Provide the [X, Y] coordinate of the cell's center where the given text is located.  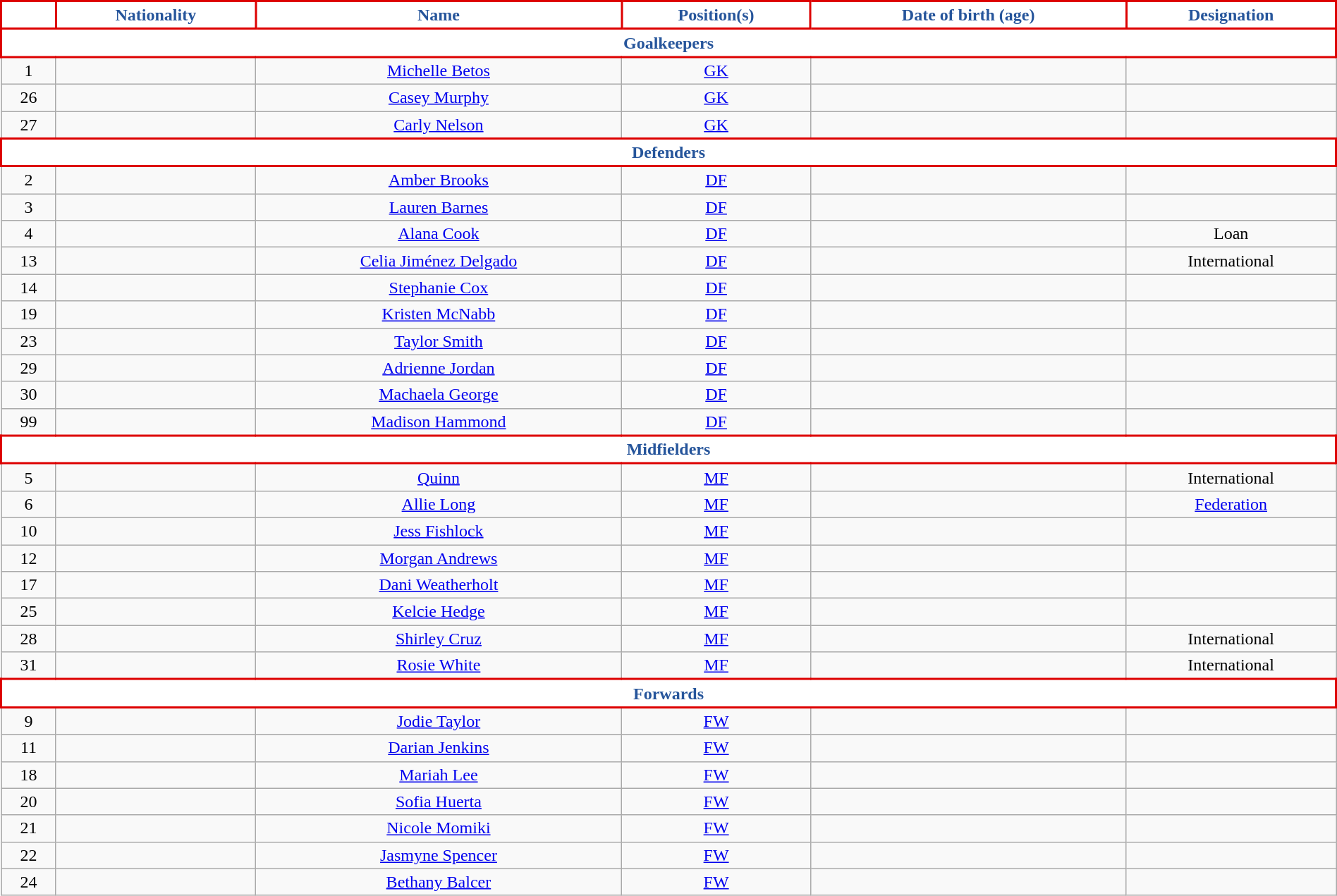
Allie Long [439, 504]
Darian Jenkins [439, 748]
27 [29, 125]
6 [29, 504]
Date of birth (age) [969, 16]
21 [29, 828]
Michelle Betos [439, 70]
Sofia Huerta [439, 802]
Alana Cook [439, 234]
26 [29, 97]
Shirley Cruz [439, 639]
29 [29, 368]
5 [29, 478]
Midfielders [668, 450]
18 [29, 775]
Stephanie Cox [439, 288]
12 [29, 558]
4 [29, 234]
Rosie White [439, 665]
22 [29, 855]
Machaela George [439, 395]
Quinn [439, 478]
9 [29, 720]
20 [29, 802]
Nicole Momiki [439, 828]
2 [29, 180]
28 [29, 639]
Celia Jiménez Delgado [439, 261]
Loan [1231, 234]
Goalkeepers [668, 43]
31 [29, 665]
Casey Murphy [439, 97]
11 [29, 748]
Name [439, 16]
24 [29, 882]
23 [29, 341]
Taylor Smith [439, 341]
Position(s) [716, 16]
14 [29, 288]
Bethany Balcer [439, 882]
Nationality [155, 16]
Kelcie Hedge [439, 612]
19 [29, 314]
Carly Nelson [439, 125]
Lauren Barnes [439, 207]
25 [29, 612]
10 [29, 531]
Forwards [668, 694]
1 [29, 70]
Madison Hammond [439, 422]
3 [29, 207]
Jasmyne Spencer [439, 855]
30 [29, 395]
Designation [1231, 16]
99 [29, 422]
Defenders [668, 152]
Morgan Andrews [439, 558]
Amber Brooks [439, 180]
17 [29, 585]
Kristen McNabb [439, 314]
Jess Fishlock [439, 531]
13 [29, 261]
Adrienne Jordan [439, 368]
Mariah Lee [439, 775]
Jodie Taylor [439, 720]
Federation [1231, 504]
Dani Weatherholt [439, 585]
